Scan for the cell matching the given text and deliver its [x, y] coordinate at center. 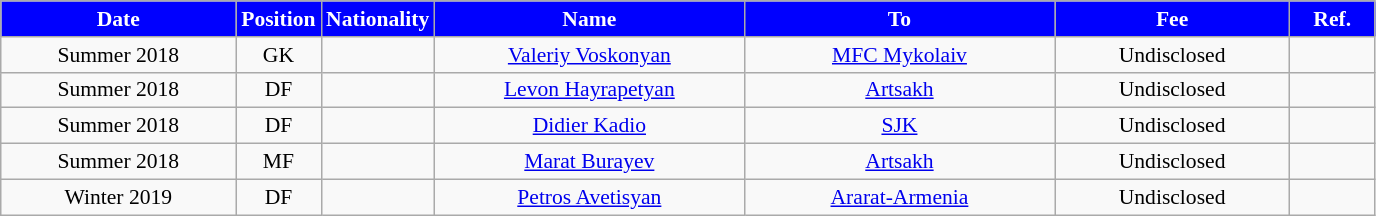
Valeriy Voskonyan [589, 55]
To [899, 19]
Name [589, 19]
Winter 2019 [118, 197]
Levon Hayrapetyan [589, 90]
Petros Avetisyan [589, 197]
Ref. [1332, 19]
MFC Mykolaiv [899, 55]
Nationality [378, 19]
SJK [899, 126]
Didier Kadio [589, 126]
Fee [1172, 19]
Marat Burayev [589, 162]
GK [278, 55]
Ararat-Armenia [899, 197]
Date [118, 19]
MF [278, 162]
Position [278, 19]
